Return (x, y) of the center of cell containing provided text 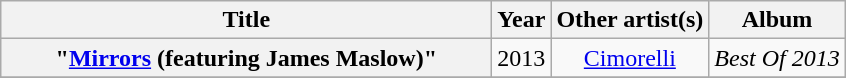
Other artist(s) (630, 20)
Year (522, 20)
Best Of 2013 (777, 58)
"Mirrors (featuring James Maslow)" (246, 58)
2013 (522, 58)
Cimorelli (630, 58)
Album (777, 20)
Title (246, 20)
